Determine the [X, Y] coordinate at the center of the cell enclosing the given text.  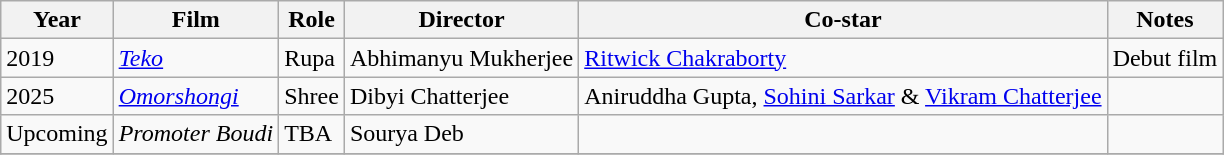
Upcoming [57, 134]
Ritwick Chakraborty [843, 58]
Year [57, 20]
Shree [312, 96]
2019 [57, 58]
Debut film [1165, 58]
Director [461, 20]
Dibyi Chatterjee [461, 96]
Co-star [843, 20]
TBA [312, 134]
Aniruddha Gupta, Sohini Sarkar & Vikram Chatterjee [843, 96]
Role [312, 20]
Film [196, 20]
Rupa [312, 58]
Sourya Deb [461, 134]
2025 [57, 96]
Promoter Boudi [196, 134]
Abhimanyu Mukherjee [461, 58]
Omorshongi [196, 96]
Notes [1165, 20]
Teko [196, 58]
